Pinpoint the cell where the given text exists, returning its (X, Y) midpoint coordinate. 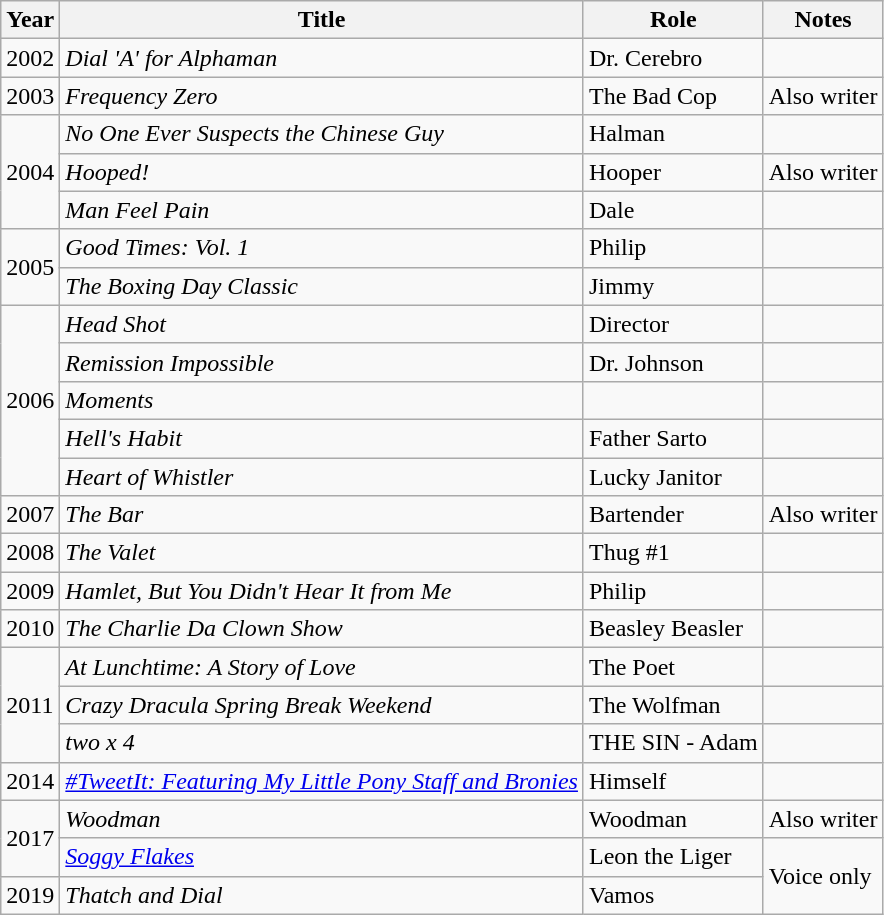
2005 (30, 267)
Dr. Johnson (673, 362)
Hooper (673, 172)
Dial 'A' for Alphaman (322, 58)
#TweetIt: Featuring My Little Pony Staff and Bronies (322, 781)
Himself (673, 781)
two x 4 (322, 743)
2004 (30, 172)
2006 (30, 400)
Head Shot (322, 324)
Vamos (673, 895)
Lucky Janitor (673, 477)
2003 (30, 96)
Hamlet, But You Didn't Hear It from Me (322, 591)
Hell's Habit (322, 438)
Thatch and Dial (322, 895)
Frequency Zero (322, 96)
At Lunchtime: A Story of Love (322, 667)
Soggy Flakes (322, 857)
The Bar (322, 515)
Moments (322, 400)
The Poet (673, 667)
Leon the Liger (673, 857)
2014 (30, 781)
The Charlie Da Clown Show (322, 629)
Heart of Whistler (322, 477)
Halman (673, 134)
2009 (30, 591)
The Bad Cop (673, 96)
2017 (30, 838)
Hooped! (322, 172)
No One Ever Suspects the Chinese Guy (322, 134)
Crazy Dracula Spring Break Weekend (322, 705)
Remission Impossible (322, 362)
Voice only (823, 876)
2011 (30, 705)
Beasley Beasler (673, 629)
Father Sarto (673, 438)
2008 (30, 553)
Dale (673, 210)
Jimmy (673, 286)
2010 (30, 629)
Year (30, 20)
Role (673, 20)
Thug #1 (673, 553)
The Boxing Day Classic (322, 286)
2007 (30, 515)
2002 (30, 58)
Man Feel Pain (322, 210)
2019 (30, 895)
Title (322, 20)
Bartender (673, 515)
THE SIN - Adam (673, 743)
Notes (823, 20)
The Wolfman (673, 705)
The Valet (322, 553)
Director (673, 324)
Good Times: Vol. 1 (322, 248)
Dr. Cerebro (673, 58)
